Determine the [X, Y] coordinate at the center of the cell enclosing the given text.  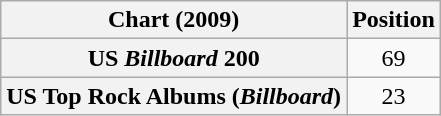
69 [394, 58]
Position [394, 20]
Chart (2009) [174, 20]
23 [394, 96]
US Top Rock Albums (Billboard) [174, 96]
US Billboard 200 [174, 58]
